For the text-containing cell, return its midpoint in (X, Y) coordinate format. 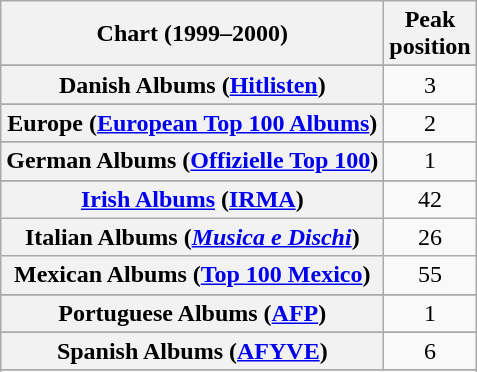
Spanish Albums (AFYVE) (192, 351)
Chart (1999–2000) (192, 34)
Europe (European Top 100 Albums) (192, 123)
Italian Albums (Musica e Dischi) (192, 237)
Danish Albums (Hitlisten) (192, 85)
Irish Albums (IRMA) (192, 199)
German Albums (Offizielle Top 100) (192, 161)
2 (430, 123)
Portuguese Albums (AFP) (192, 313)
6 (430, 351)
42 (430, 199)
3 (430, 85)
55 (430, 275)
26 (430, 237)
Peakposition (430, 34)
Mexican Albums (Top 100 Mexico) (192, 275)
